Pinpoint the cell where the given text exists, returning its [x, y] midpoint coordinate. 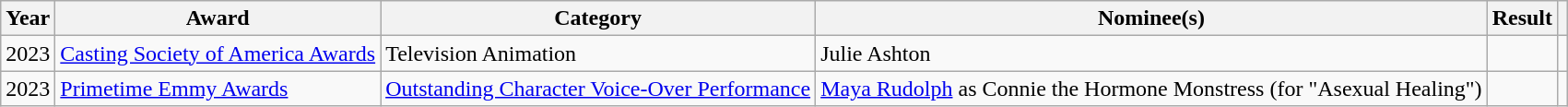
Casting Society of America Awards [218, 53]
Maya Rudolph as Connie the Hormone Monstress (for "Asexual Healing") [1152, 89]
Result [1522, 18]
Year [28, 18]
Outstanding Character Voice-Over Performance [598, 89]
Television Animation [598, 53]
Award [218, 18]
Category [598, 18]
Primetime Emmy Awards [218, 89]
Julie Ashton [1152, 53]
Nominee(s) [1152, 18]
